Provide the (x, y) coordinate of the cell's center where the given text is located.  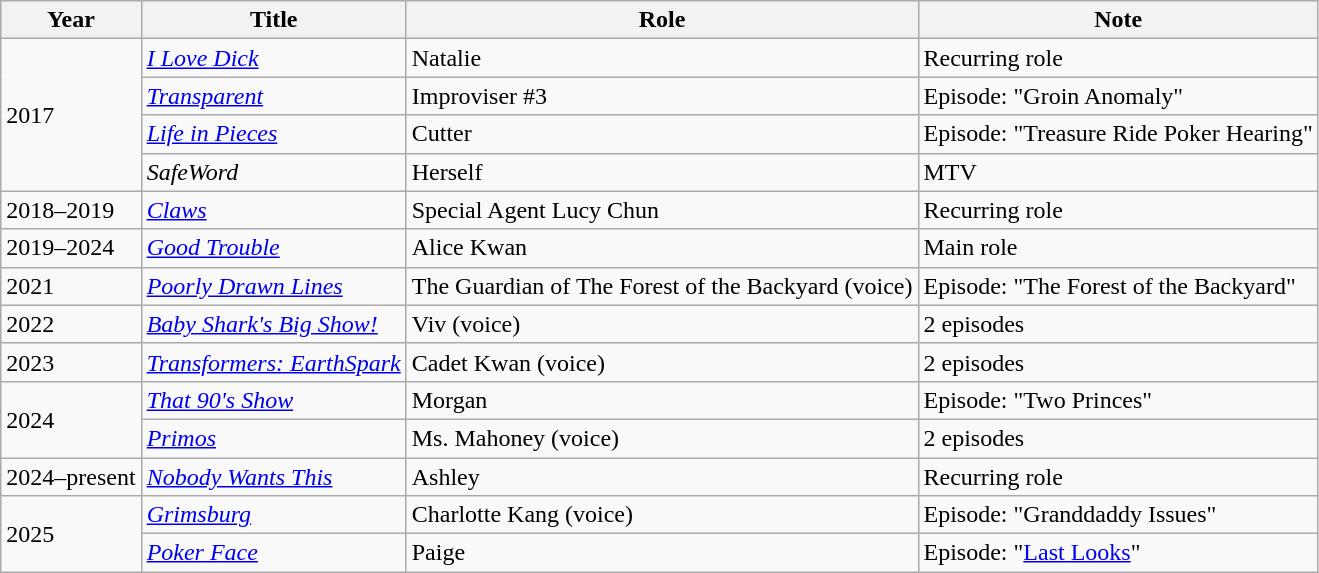
MTV (1118, 172)
Episode: "Granddaddy Issues" (1118, 515)
Poorly Drawn Lines (274, 286)
Cutter (662, 134)
SafeWord (274, 172)
2017 (71, 115)
2021 (71, 286)
Episode: "Last Looks" (1118, 553)
Improviser #3 (662, 96)
2019–2024 (71, 248)
Herself (662, 172)
Good Trouble (274, 248)
Morgan (662, 400)
2024 (71, 419)
Nobody Wants This (274, 477)
Special Agent Lucy Chun (662, 210)
Viv (voice) (662, 324)
Transformers: EarthSpark (274, 362)
Charlotte Kang (voice) (662, 515)
Ashley (662, 477)
Main role (1118, 248)
Paige (662, 553)
Episode: "Groin Anomaly" (1118, 96)
Poker Face (274, 553)
I Love Dick (274, 58)
Episode: "The Forest of the Backyard" (1118, 286)
2018–2019 (71, 210)
Transparent (274, 96)
Year (71, 20)
Title (274, 20)
The Guardian of The Forest of the Backyard (voice) (662, 286)
Ms. Mahoney (voice) (662, 438)
2022 (71, 324)
That 90's Show (274, 400)
Alice Kwan (662, 248)
Natalie (662, 58)
Episode: "Treasure Ride Poker Hearing" (1118, 134)
Cadet Kwan (voice) (662, 362)
Role (662, 20)
Life in Pieces (274, 134)
Episode: "Two Princes" (1118, 400)
2023 (71, 362)
Note (1118, 20)
2024–present (71, 477)
Grimsburg (274, 515)
Baby Shark's Big Show! (274, 324)
Claws (274, 210)
2025 (71, 534)
Primos (274, 438)
